Locate the cell with the specified text and output its [x, y] center coordinate. 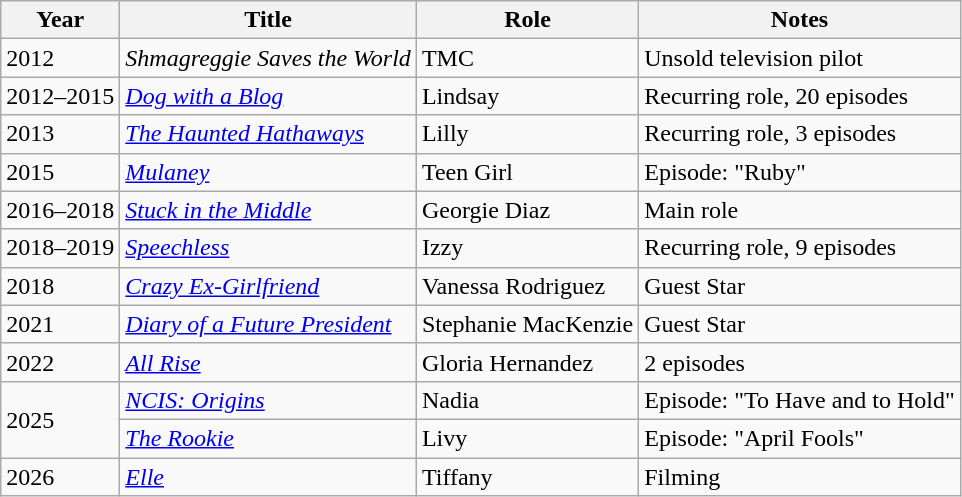
Role [527, 20]
The Haunted Hathaways [268, 134]
Stuck in the Middle [268, 210]
Recurring role, 9 episodes [800, 248]
Vanessa Rodriguez [527, 286]
Recurring role, 3 episodes [800, 134]
Year [60, 20]
2021 [60, 324]
Stephanie MacKenzie [527, 324]
Episode: "April Fools" [800, 438]
TMC [527, 58]
Teen Girl [527, 172]
Livy [527, 438]
Recurring role, 20 episodes [800, 96]
Lindsay [527, 96]
2012–2015 [60, 96]
Gloria Hernandez [527, 362]
Izzy [527, 248]
Crazy Ex-Girlfriend [268, 286]
Title [268, 20]
Dog with a Blog [268, 96]
Diary of a Future President [268, 324]
Georgie Diaz [527, 210]
Episode: "To Have and to Hold" [800, 400]
Notes [800, 20]
Episode: "Ruby" [800, 172]
Elle [268, 477]
NCIS: Origins [268, 400]
2016–2018 [60, 210]
2015 [60, 172]
Nadia [527, 400]
Speechless [268, 248]
2018–2019 [60, 248]
2022 [60, 362]
Unsold television pilot [800, 58]
2026 [60, 477]
Tiffany [527, 477]
Main role [800, 210]
2 episodes [800, 362]
2012 [60, 58]
2025 [60, 419]
2018 [60, 286]
Lilly [527, 134]
The Rookie [268, 438]
Mulaney [268, 172]
Shmagreggie Saves the World [268, 58]
Filming [800, 477]
All Rise [268, 362]
2013 [60, 134]
